From the cell containing the given text, extract its center point as [x, y] coordinate. 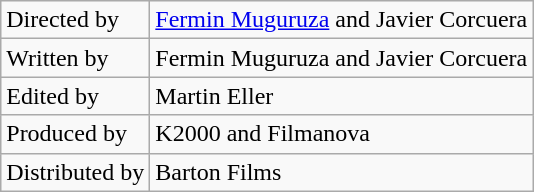
Edited by [76, 96]
K2000 and Filmanova [342, 134]
Martin Eller [342, 96]
Distributed by [76, 172]
Directed by [76, 20]
Written by [76, 58]
Barton Films [342, 172]
Produced by [76, 134]
